From the cell containing the given text, extract its center point as (X, Y) coordinate. 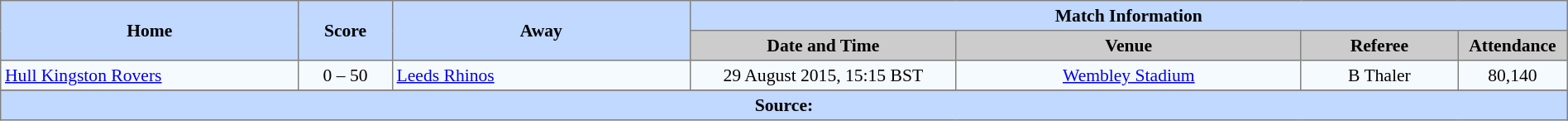
0 – 50 (346, 75)
29 August 2015, 15:15 BST (823, 75)
Venue (1128, 46)
B Thaler (1379, 75)
Referee (1379, 46)
Date and Time (823, 46)
Leeds Rhinos (541, 75)
Wembley Stadium (1128, 75)
Attendance (1513, 46)
Away (541, 31)
80,140 (1513, 75)
Hull Kingston Rovers (150, 75)
Score (346, 31)
Home (150, 31)
Source: (784, 105)
Match Information (1128, 16)
